Locate the cell with the specified text and output its [x, y] center coordinate. 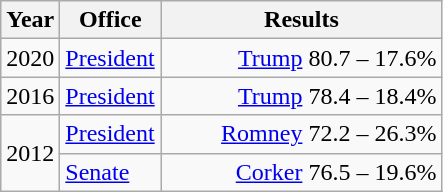
2016 [30, 96]
Results [302, 20]
Trump 80.7 – 17.6% [302, 58]
Trump 78.4 – 18.4% [302, 96]
2020 [30, 58]
Office [110, 20]
Year [30, 20]
2012 [30, 153]
Corker 76.5 – 19.6% [302, 172]
Senate [110, 172]
Romney 72.2 – 26.3% [302, 134]
